Pinpoint the cell where the given text exists, returning its (X, Y) midpoint coordinate. 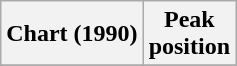
Chart (1990) (72, 34)
Peakposition (189, 34)
